Return (X, Y) of the center of cell containing provided text 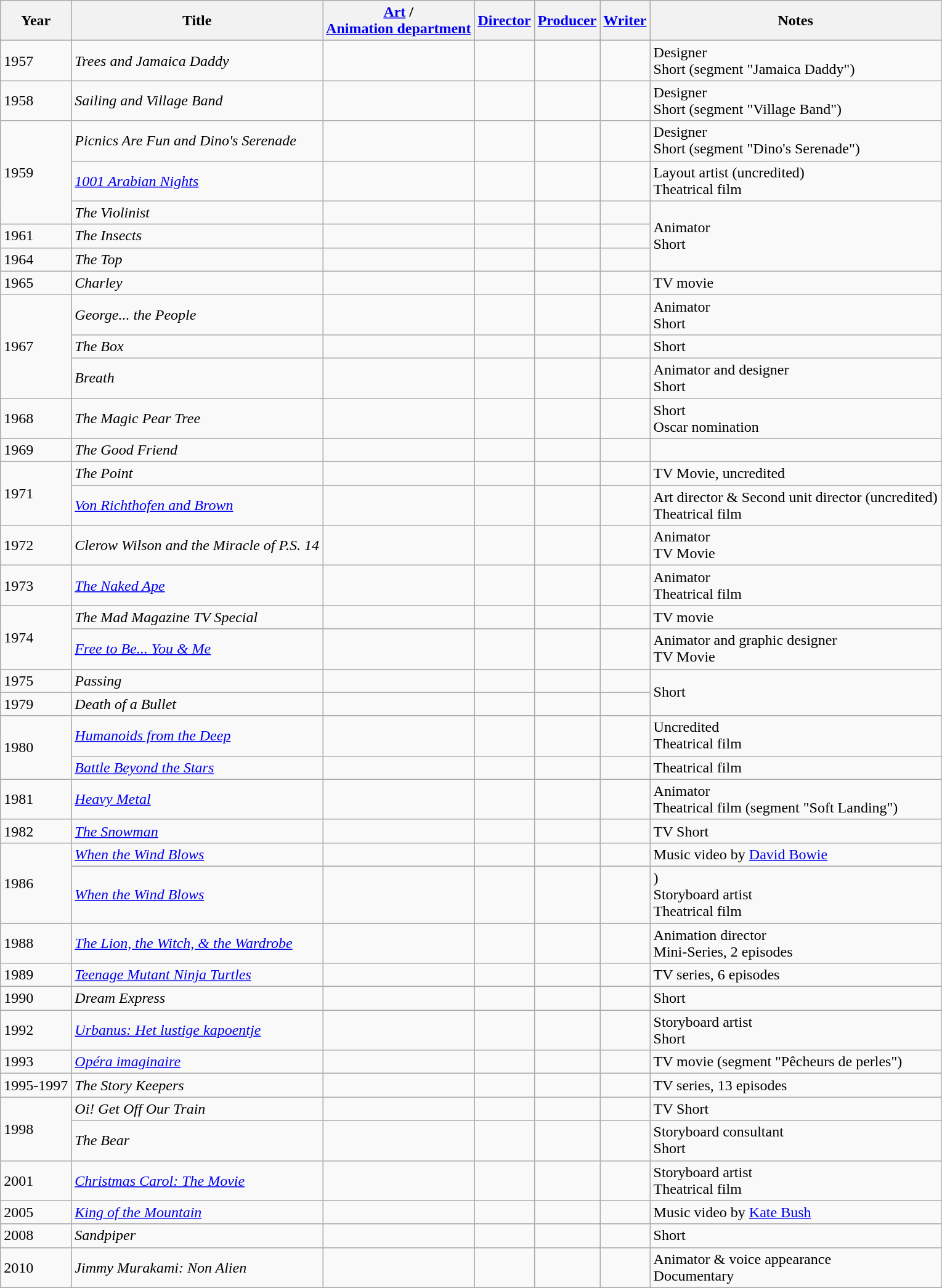
Storyboard artistTheatrical film (795, 1180)
1990 (36, 998)
The Top (197, 259)
1958 (36, 101)
Title (197, 21)
Heavy Metal (197, 800)
1988 (36, 942)
Sandpiper (197, 1236)
2010 (36, 1268)
1968 (36, 418)
The Mad Magazine TV Special (197, 617)
Animator and designerShort (795, 378)
The Box (197, 346)
DesignerShort (segment "Dino's Serenade") (795, 140)
The Insects (197, 236)
Picnics Are Fun and Dino's Serenade (197, 140)
DesignerShort (segment "Village Band") (795, 101)
AnimatorTheatrical film (segment "Soft Landing") (795, 800)
1964 (36, 259)
TV series, 6 episodes (795, 975)
Art /Animation department (399, 21)
Storyboard consultantShort (795, 1141)
Von Richthofen and Brown (197, 505)
Free to Be... You & Me (197, 649)
AnimatorTheatrical film (795, 585)
Opéra imaginaire (197, 1062)
1971 (36, 494)
1973 (36, 585)
Dream Express (197, 998)
1986 (36, 883)
George... the People (197, 314)
The Violinist (197, 213)
AnimatorTV Movie (795, 546)
2001 (36, 1180)
Animator & voice appearanceDocumentary (795, 1268)
1980 (36, 748)
Urbanus: Het lustige kapoentje (197, 1030)
1001 Arabian Nights (197, 181)
Layout artist (uncredited)Theatrical film (795, 181)
2008 (36, 1236)
DesignerShort (segment "Jamaica Daddy") (795, 60)
Animator and graphic designerTV Movie (795, 649)
TV series, 13 episodes (795, 1085)
The Naked Ape (197, 585)
Music video by David Bowie (795, 854)
1961 (36, 236)
Producer (567, 21)
Animation directorMini-Series, 2 episodes (795, 942)
Writer (625, 21)
1981 (36, 800)
Director (504, 21)
The Magic Pear Tree (197, 418)
Notes (795, 21)
TV movie (segment "Pêcheurs de perles") (795, 1062)
UncreditedTheatrical film (795, 735)
1959 (36, 172)
1974 (36, 637)
Breath (197, 378)
The Point (197, 474)
Year (36, 21)
Music video by Kate Bush (795, 1212)
Trees and Jamaica Daddy (197, 60)
King of the Mountain (197, 1212)
Humanoids from the Deep (197, 735)
The Good Friend (197, 450)
1998 (36, 1128)
The Lion, the Witch, & the Wardrobe (197, 942)
Passing (197, 681)
1972 (36, 546)
Clerow Wilson and the Miracle of P.S. 14 (197, 546)
Christmas Carol: The Movie (197, 1180)
Death of a Bullet (197, 704)
Charley (197, 283)
Storyboard artistShort (795, 1030)
TV Movie, uncredited (795, 474)
1957 (36, 60)
1965 (36, 283)
1975 (36, 681)
Sailing and Village Band (197, 101)
Theatrical film (795, 768)
2005 (36, 1212)
)Storyboard artistTheatrical film (795, 894)
1992 (36, 1030)
1979 (36, 704)
The Bear (197, 1141)
Short Oscar nomination (795, 418)
1982 (36, 831)
Jimmy Murakami: Non Alien (197, 1268)
Art director & Second unit director (uncredited)Theatrical film (795, 505)
The Story Keepers (197, 1085)
Oi! Get Off Our Train (197, 1109)
1969 (36, 450)
1989 (36, 975)
1995-1997 (36, 1085)
1967 (36, 346)
Teenage Mutant Ninja Turtles (197, 975)
1993 (36, 1062)
The Snowman (197, 831)
Battle Beyond the Stars (197, 768)
